Determine the (X, Y) coordinate at the center of the cell enclosing the given text.  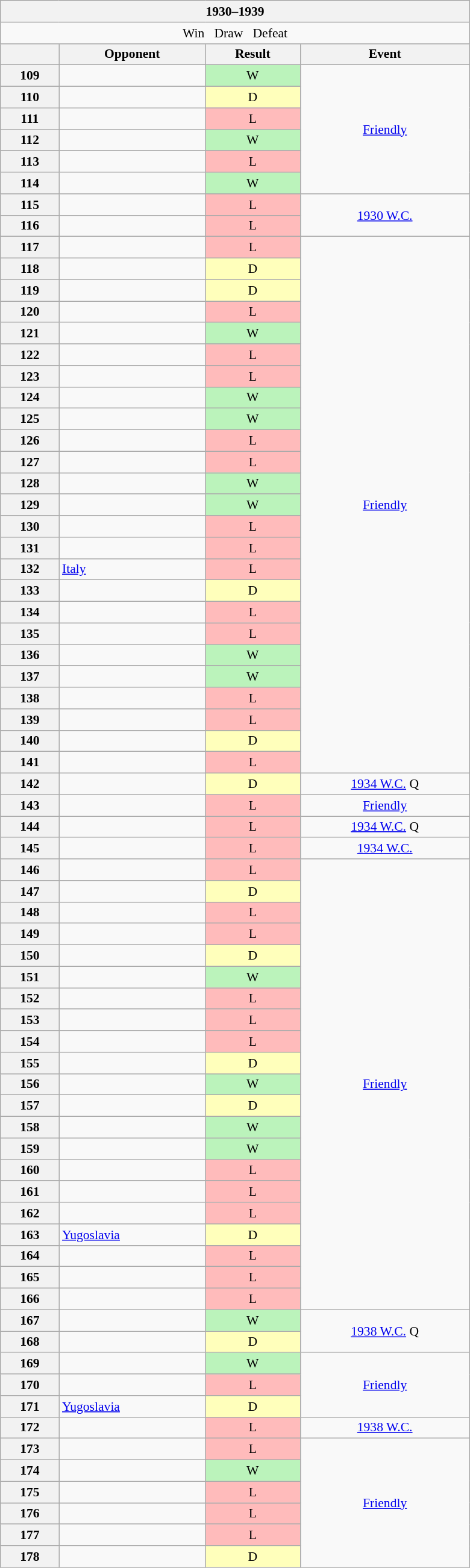
172 (30, 1428)
164 (30, 1256)
117 (30, 248)
113 (30, 162)
120 (30, 312)
171 (30, 1407)
136 (30, 655)
131 (30, 548)
Win Draw Defeat (235, 33)
178 (30, 1557)
123 (30, 376)
129 (30, 505)
158 (30, 1128)
1938 W.C. Q (384, 1331)
111 (30, 119)
165 (30, 1278)
126 (30, 441)
Opponent (133, 54)
122 (30, 355)
132 (30, 569)
175 (30, 1492)
147 (30, 892)
138 (30, 698)
150 (30, 956)
134 (30, 613)
116 (30, 226)
167 (30, 1320)
156 (30, 1084)
143 (30, 805)
130 (30, 526)
139 (30, 720)
152 (30, 999)
128 (30, 484)
141 (30, 763)
137 (30, 677)
168 (30, 1342)
155 (30, 1063)
170 (30, 1385)
166 (30, 1299)
174 (30, 1471)
119 (30, 290)
118 (30, 269)
159 (30, 1149)
115 (30, 205)
177 (30, 1535)
151 (30, 977)
1930 W.C. (384, 216)
Italy (133, 569)
146 (30, 870)
135 (30, 634)
169 (30, 1364)
124 (30, 398)
144 (30, 827)
154 (30, 1042)
149 (30, 934)
163 (30, 1235)
109 (30, 76)
142 (30, 784)
145 (30, 849)
157 (30, 1106)
110 (30, 98)
1938 W.C. (384, 1428)
153 (30, 1020)
160 (30, 1170)
121 (30, 334)
127 (30, 462)
161 (30, 1192)
112 (30, 140)
Result (252, 54)
173 (30, 1449)
176 (30, 1514)
1934 W.C. (384, 849)
1930–1939 (235, 11)
114 (30, 183)
140 (30, 741)
125 (30, 419)
133 (30, 591)
162 (30, 1213)
Event (384, 54)
148 (30, 913)
